Output the (X, Y) coordinate of the center of the cell containing the given text.  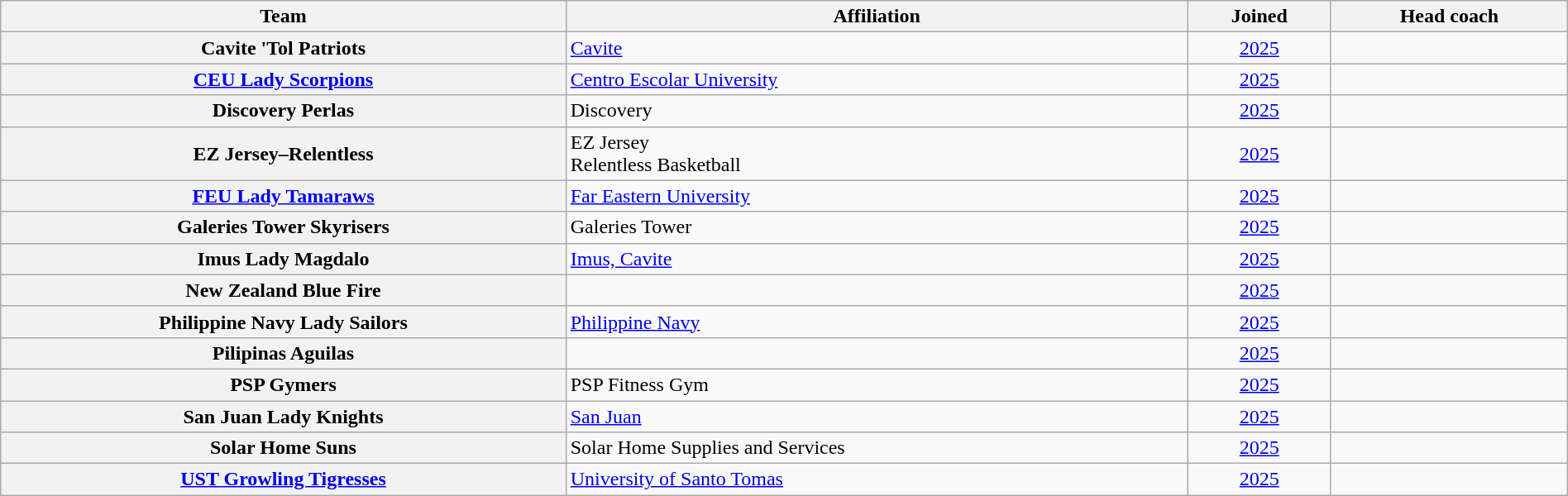
Cavite (877, 48)
Centro Escolar University (877, 79)
Head coach (1449, 17)
Pilipinas Aguilas (283, 353)
Galeries Tower Skyrisers (283, 227)
University of Santo Tomas (877, 479)
EZ Jersey–Relentless (283, 154)
Joined (1259, 17)
FEU Lady Tamaraws (283, 196)
Galeries Tower (877, 227)
New Zealand Blue Fire (283, 290)
Affiliation (877, 17)
Cavite 'Tol Patriots (283, 48)
Discovery (877, 111)
PSP Fitness Gym (877, 384)
Solar Home Supplies and Services (877, 448)
Philippine Navy (877, 322)
Solar Home Suns (283, 448)
Far Eastern University (877, 196)
Imus, Cavite (877, 259)
CEU Lady Scorpions (283, 79)
Philippine Navy Lady Sailors (283, 322)
EZ Jersey Relentless Basketball (877, 154)
Team (283, 17)
Discovery Perlas (283, 111)
San Juan (877, 416)
PSP Gymers (283, 384)
Imus Lady Magdalo (283, 259)
San Juan Lady Knights (283, 416)
UST Growling Tigresses (283, 479)
